Pinpoint the cell where the given text exists, returning its (x, y) midpoint coordinate. 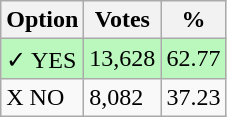
% (194, 20)
62.77 (194, 59)
✓ YES (42, 59)
13,628 (122, 59)
8,082 (122, 97)
X NO (42, 97)
37.23 (194, 97)
Option (42, 20)
Votes (122, 20)
